Locate the cell with the specified text and output its [X, Y] center coordinate. 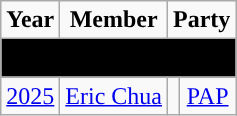
Formation [118, 58]
2025 [30, 96]
PAP [208, 96]
Party [202, 20]
Eric Chua [114, 96]
Year [30, 20]
Member [114, 20]
